Search for the cell housing the specified text and yield its [x, y] center coordinate. 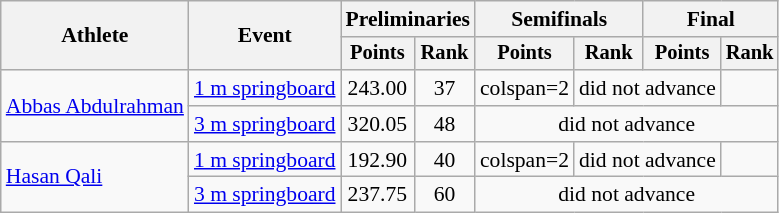
Final [710, 19]
60 [444, 195]
Hasan Qali [95, 178]
Event [265, 36]
37 [444, 88]
Preliminaries [408, 19]
Abbas Abdulrahman [95, 106]
Semifinals [559, 19]
48 [444, 124]
192.90 [378, 160]
237.75 [378, 195]
Athlete [95, 36]
243.00 [378, 88]
320.05 [378, 124]
40 [444, 160]
